Identify which cell holds the provided text, then report its (X, Y) central coordinate. 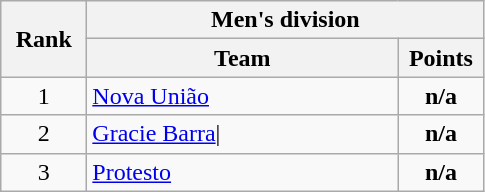
Nova União (242, 96)
Protesto (242, 172)
Team (242, 58)
2 (44, 134)
Gracie Barra| (242, 134)
1 (44, 96)
3 (44, 172)
Men's division (286, 20)
Points (441, 58)
Rank (44, 39)
